Scan for the cell matching the given text and deliver its (x, y) coordinate at center. 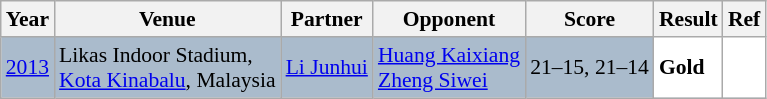
Venue (168, 19)
Opponent (449, 19)
Result (688, 19)
Ref (744, 19)
Score (590, 19)
Li Junhui (327, 68)
2013 (28, 68)
Huang Kaixiang Zheng Siwei (449, 68)
21–15, 21–14 (590, 68)
Partner (327, 19)
Gold (688, 68)
Likas Indoor Stadium,Kota Kinabalu, Malaysia (168, 68)
Year (28, 19)
